Capture the cell that displays the provided text and extract its [x, y] central coordinate. 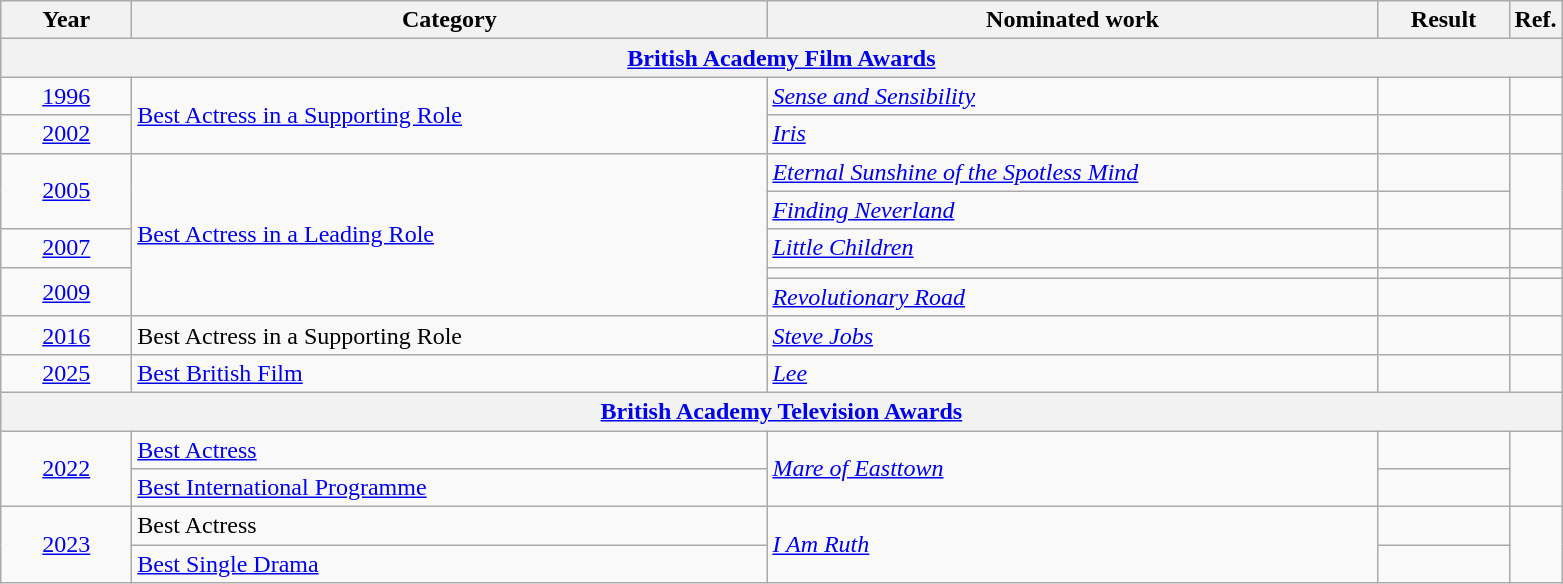
Best International Programme [450, 488]
2005 [66, 191]
British Academy Film Awards [782, 58]
I Am Ruth [1072, 545]
Best Actress in a Leading Role [450, 234]
Best British Film [450, 373]
2002 [66, 134]
Ref. [1536, 20]
Sense and Sensibility [1072, 96]
Best Single Drama [450, 564]
British Academy Television Awards [782, 411]
1996 [66, 96]
Iris [1072, 134]
Nominated work [1072, 20]
Year [66, 20]
Lee [1072, 373]
2009 [66, 292]
Little Children [1072, 248]
Eternal Sunshine of the Spotless Mind [1072, 172]
2025 [66, 373]
Finding Neverland [1072, 210]
2016 [66, 335]
2022 [66, 468]
Steve Jobs [1072, 335]
2007 [66, 248]
Revolutionary Road [1072, 297]
Category [450, 20]
2023 [66, 545]
Result [1444, 20]
Mare of Easttown [1072, 468]
